Return [X, Y] of the center of cell containing provided text 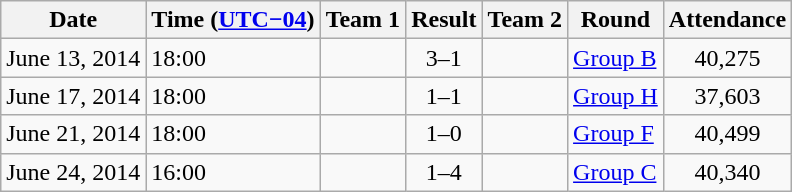
Group H [616, 96]
1–0 [444, 134]
Group C [616, 172]
Team 2 [525, 20]
1–1 [444, 96]
16:00 [233, 172]
Team 1 [363, 20]
June 24, 2014 [74, 172]
June 21, 2014 [74, 134]
1–4 [444, 172]
37,603 [727, 96]
Result [444, 20]
June 13, 2014 [74, 58]
Group B [616, 58]
Time (UTC−04) [233, 20]
3–1 [444, 58]
Attendance [727, 20]
40,340 [727, 172]
Date [74, 20]
Group F [616, 134]
40,275 [727, 58]
June 17, 2014 [74, 96]
Round [616, 20]
40,499 [727, 134]
